Pinpoint the cell where the given text exists, returning its [x, y] midpoint coordinate. 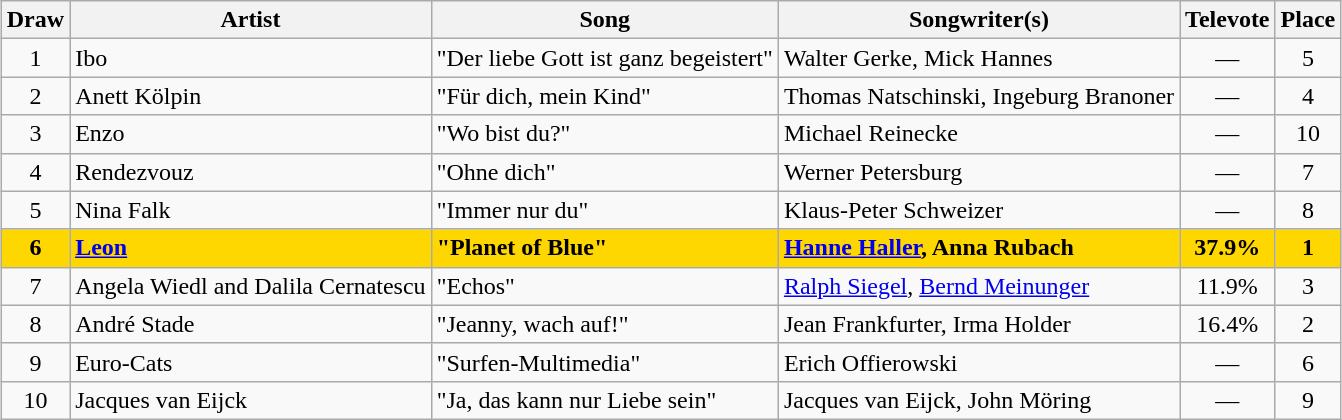
André Stade [251, 324]
Werner Petersburg [978, 172]
"Jeanny, wach auf!" [604, 324]
Nina Falk [251, 210]
Televote [1228, 20]
Jean Frankfurter, Irma Holder [978, 324]
Euro-Cats [251, 362]
Angela Wiedl and Dalila Cernatescu [251, 286]
"Für dich, mein Kind" [604, 96]
"Der liebe Gott ist ganz begeistert" [604, 58]
Place [1308, 20]
Rendezvouz [251, 172]
Enzo [251, 134]
Walter Gerke, Mick Hannes [978, 58]
"Immer nur du" [604, 210]
Ralph Siegel, Bernd Meinunger [978, 286]
16.4% [1228, 324]
"Surfen-Multimedia" [604, 362]
37.9% [1228, 248]
Leon [251, 248]
Songwriter(s) [978, 20]
Michael Reinecke [978, 134]
Hanne Haller, Anna Rubach [978, 248]
"Wo bist du?" [604, 134]
Jacques van Eijck [251, 400]
Erich Offierowski [978, 362]
Draw [35, 20]
Song [604, 20]
Jacques van Eijck, John Möring [978, 400]
"Echos" [604, 286]
Klaus-Peter Schweizer [978, 210]
Artist [251, 20]
"Ohne dich" [604, 172]
Ibo [251, 58]
Thomas Natschinski, Ingeburg Branoner [978, 96]
"Ja, das kann nur Liebe sein" [604, 400]
Anett Kölpin [251, 96]
"Planet of Blue" [604, 248]
11.9% [1228, 286]
